Search for the cell housing the specified text and yield its (X, Y) center coordinate. 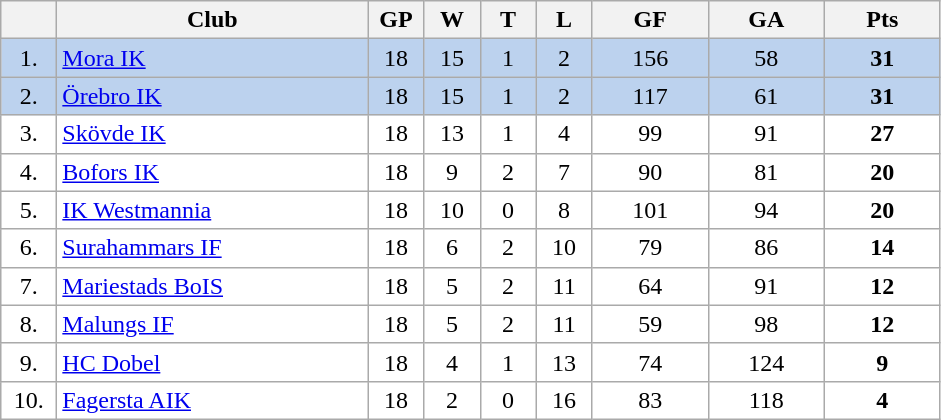
8 (564, 210)
Pts (882, 20)
HC Dobel (212, 362)
Club (212, 20)
Skövde IK (212, 134)
Malungs IF (212, 324)
101 (650, 210)
1. (29, 58)
94 (766, 210)
86 (766, 248)
156 (650, 58)
58 (766, 58)
14 (882, 248)
6 (452, 248)
7 (564, 172)
98 (766, 324)
GP (396, 20)
16 (564, 400)
9. (29, 362)
99 (650, 134)
79 (650, 248)
74 (650, 362)
GF (650, 20)
118 (766, 400)
124 (766, 362)
81 (766, 172)
6. (29, 248)
117 (650, 96)
27 (882, 134)
Örebro IK (212, 96)
61 (766, 96)
90 (650, 172)
7. (29, 286)
10. (29, 400)
4. (29, 172)
Surahammars IF (212, 248)
59 (650, 324)
2. (29, 96)
3. (29, 134)
83 (650, 400)
GA (766, 20)
L (564, 20)
IK Westmannia (212, 210)
Mariestads BoIS (212, 286)
W (452, 20)
Mora IK (212, 58)
64 (650, 286)
Bofors IK (212, 172)
5. (29, 210)
Fagersta AIK (212, 400)
T (508, 20)
8. (29, 324)
